Determine the [X, Y] coordinate at the center of the cell enclosing the given text.  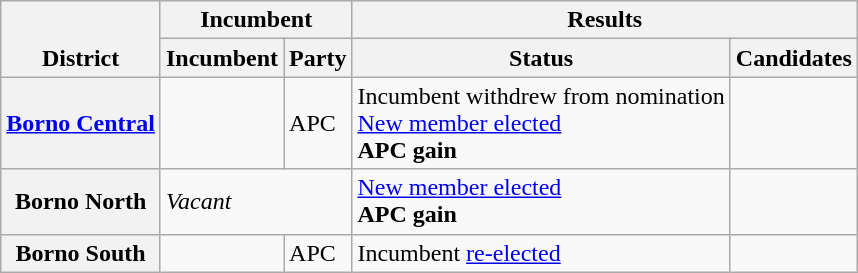
Borno North [81, 202]
Incumbent re-elected [541, 253]
Borno South [81, 253]
Results [604, 20]
Borno Central [81, 123]
Incumbent withdrew from nominationNew member electedAPC gain [541, 123]
Status [541, 58]
District [81, 39]
New member electedAPC gain [541, 202]
Party [318, 58]
Vacant [256, 202]
Candidates [794, 58]
